Identify which cell holds the provided text, then report its [X, Y] central coordinate. 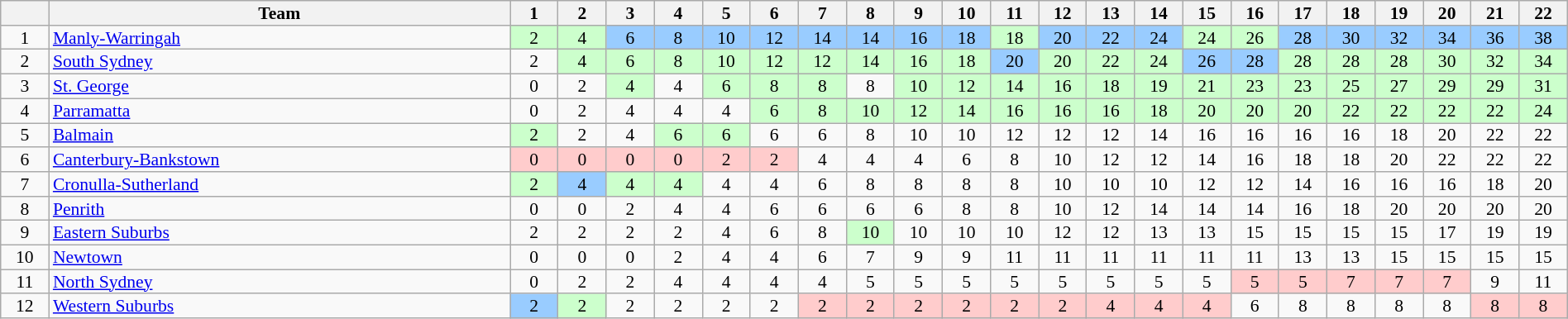
South Sydney [280, 62]
38 [1543, 38]
Manly-Warringah [280, 38]
Team [280, 13]
Cronulla-Sutherland [280, 184]
Western Suburbs [280, 307]
36 [1495, 38]
North Sydney [280, 282]
Parramatta [280, 111]
Penrith [280, 209]
Newtown [280, 258]
Balmain [280, 136]
Eastern Suburbs [280, 233]
27 [1398, 87]
Canterbury-Bankstown [280, 159]
25 [1350, 87]
St. George [280, 87]
31 [1543, 87]
